Capture the cell that displays the provided text and extract its (x, y) central coordinate. 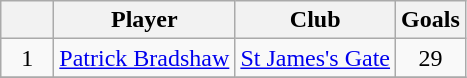
St James's Gate (316, 58)
29 (431, 58)
Club (316, 20)
Goals (431, 20)
1 (28, 58)
Patrick Bradshaw (144, 58)
Player (144, 20)
